Find where the given text appears and provide that cell's center as [X, Y] coordinate. 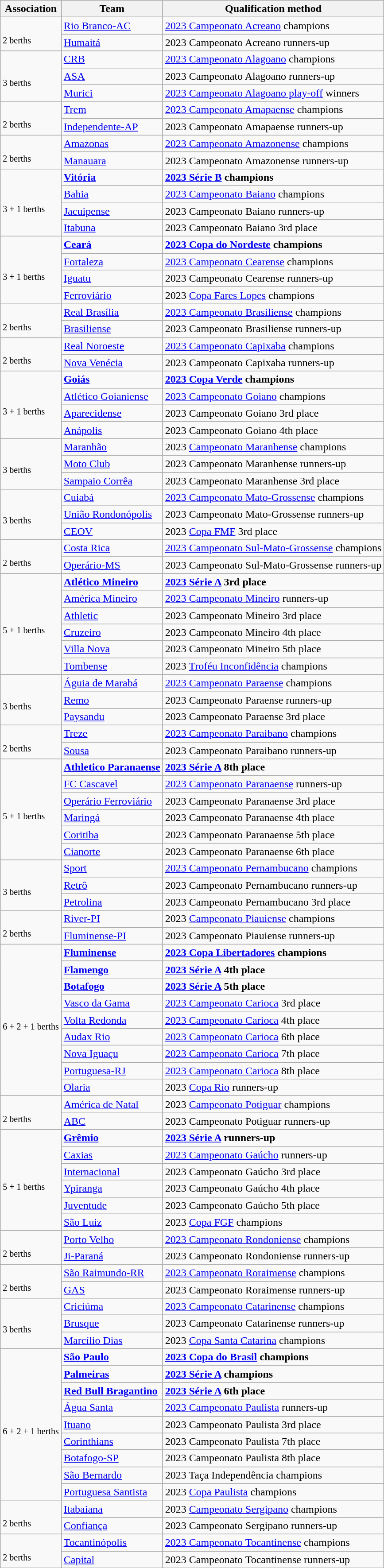
2023 Campeonato Gaúcho 3rd place [273, 1172]
Athletico Paranaense [112, 767]
2023 Campeonato Cearense runners-up [273, 279]
2023 Campeonato Gaúcho 4th place [273, 1189]
2023 Campeonato Sergipano champions [273, 1509]
FC Cascavel [112, 784]
Fluminense [112, 952]
2023 Campeonato Pernambucano runners-up [273, 885]
2023 Campeonato Piauiense runners-up [273, 936]
Portuguesa Santista [112, 1492]
2023 Campeonato Paraense champions [273, 683]
2023 Campeonato Tocantinense runners-up [273, 1559]
Anápolis [112, 430]
2023 Campeonato Brasiliense runners-up [273, 329]
Ituano [112, 1425]
CRB [112, 59]
GAS [112, 1290]
Remo [112, 700]
ASA [112, 76]
2023 Campeonato Amazonense champions [273, 143]
Real Brasília [112, 312]
2023 Campeonato Paulista 7th place [273, 1441]
2023 Campeonato Capixaba runners-up [273, 363]
2023 Campeonato Paraibano champions [273, 733]
2023 Campeonato Mineiro runners-up [273, 599]
2023 Copa Paulista champions [273, 1492]
Cuiabá [112, 498]
2023 Campeonato Capixaba champions [273, 346]
Tocantinópolis [112, 1542]
2023 Campeonato Mineiro 3rd place [273, 616]
2023 Série A 6th place [273, 1391]
Trem [112, 110]
Villa Nova [112, 649]
Murici [112, 93]
União Rondonópolis [112, 515]
Iguatu [112, 279]
Red Bull Bragantino [112, 1391]
Confiança [112, 1525]
2023 Copa Rio runners-up [273, 1088]
Vasco da Gama [112, 1003]
2023 Campeonato Carioca 3rd place [273, 1003]
Audax Rio [112, 1037]
Capital [112, 1559]
2023 Série A 3rd place [273, 582]
2023 Campeonato Alagoano play-off winners [273, 93]
2023 Campeonato Catarinense champions [273, 1307]
2023 Campeonato Carioca 6th place [273, 1037]
São Raimundo-RR [112, 1273]
Petrolina [112, 902]
2023 Campeonato Alagoano champions [273, 59]
2023 Série A champions [273, 1374]
Paysandu [112, 716]
2023 Campeonato Carioca 4th place [273, 1020]
Costa Rica [112, 548]
Volta Redonda [112, 1020]
2023 Campeonato Maranhense 3rd place [273, 480]
2023 Campeonato Alagoano runners-up [273, 76]
2023 Campeonato Sul-Mato-Grossense runners-up [273, 565]
Tombense [112, 666]
Flamengo [112, 969]
Amazonas [112, 143]
Nova Venécia [112, 363]
Botafogo [112, 986]
Team [112, 9]
Caxias [112, 1155]
2023 Campeonato Carioca 7th place [273, 1054]
Association [31, 9]
2023 Campeonato Maranhense champions [273, 447]
2023 Campeonato Gaúcho 5th place [273, 1205]
2023 Copa Libertadores champions [273, 952]
Maringá [112, 818]
2023 Campeonato Rondoniense champions [273, 1239]
Ji-Paraná [112, 1256]
2023 Copa FMF 3rd place [273, 531]
Itabaiana [112, 1509]
Retrô [112, 885]
2023 Campeonato Paulista 8th place [273, 1458]
2023 Campeonato Baiano runners-up [273, 211]
2023 Série A 8th place [273, 767]
2023 Série A runners-up [273, 1138]
2023 Campeonato Goiano 3rd place [273, 413]
Maranhão [112, 447]
Moto Club [112, 464]
2023 Campeonato Rondoniense runners-up [273, 1256]
2023 Campeonato Maranhense runners-up [273, 464]
Sampaio Corrêa [112, 480]
2023 Campeonato Acreano runners-up [273, 43]
Água Santa [112, 1408]
2023 Campeonato Potiguar champions [273, 1104]
2023 Copa do Nordeste champions [273, 245]
Operário-MS [112, 565]
ABC [112, 1121]
2023 Série B champions [273, 177]
2023 Campeonato Paranaense 5th place [273, 835]
2023 Campeonato Cearense champions [273, 262]
São Paulo [112, 1357]
2023 Copa FGF champions [273, 1222]
2023 Campeonato Amapaense runners-up [273, 127]
2023 Campeonato Catarinense runners-up [273, 1324]
2023 Campeonato Gaúcho runners-up [273, 1155]
2023 Troféu Inconfidência champions [273, 666]
Real Noroeste [112, 346]
América de Natal [112, 1104]
2023 Campeonato Pernambucano champions [273, 868]
Brusque [112, 1324]
2023 Campeonato Acreano champions [273, 26]
América Mineiro [112, 599]
Corinthians [112, 1441]
Qualification method [273, 9]
Operário Ferroviário [112, 801]
Goiás [112, 379]
2023 Campeonato Paulista runners-up [273, 1408]
Rio Branco-AC [112, 26]
2023 Campeonato Sergipano runners-up [273, 1525]
Sousa [112, 751]
Vitória [112, 177]
São Luiz [112, 1222]
2023 Campeonato Paraense 3rd place [273, 716]
2023 Campeonato Paranaense 6th place [273, 852]
Internacional [112, 1172]
Aparecidense [112, 413]
Ceará [112, 245]
2023 Campeonato Mineiro 4th place [273, 632]
2023 Campeonato Paulista 3rd place [273, 1425]
CEOV [112, 531]
Treze [112, 733]
Fluminense-PI [112, 936]
2023 Campeonato Roraimense runners-up [273, 1290]
2023 Taça Independência champions [273, 1475]
2023 Campeonato Mineiro 5th place [273, 649]
Bahia [112, 194]
Marcílio Dias [112, 1340]
Botafogo-SP [112, 1458]
Itabuna [112, 228]
Athletic [112, 616]
Atlético Mineiro [112, 582]
Juventude [112, 1205]
2023 Campeonato Paraibano runners-up [273, 751]
Humaitá [112, 43]
Brasiliense [112, 329]
Nova Iguaçu [112, 1054]
2023 Campeonato Brasiliense champions [273, 312]
2023 Campeonato Sul-Mato-Grossense champions [273, 548]
2023 Campeonato Pernambucano 3rd place [273, 902]
Sport [112, 868]
Manauara [112, 160]
2023 Campeonato Baiano champions [273, 194]
2023 Campeonato Roraimense champions [273, 1273]
2023 Campeonato Carioca 8th place [273, 1071]
Olaria [112, 1088]
Ferroviário [112, 295]
2023 Campeonato Tocantinense champions [273, 1542]
Jacuipense [112, 211]
Ypiranga [112, 1189]
Fortaleza [112, 262]
2023 Campeonato Amapaense champions [273, 110]
Grêmio [112, 1138]
2023 Campeonato Paranaense 4th place [273, 818]
2023 Campeonato Amazonense runners-up [273, 160]
Palmeiras [112, 1374]
Porto Velho [112, 1239]
2023 Série A 4th place [273, 969]
2023 Copa Fares Lopes champions [273, 295]
2023 Série A 5th place [273, 986]
Coritiba [112, 835]
2023 Campeonato Paranaense runners-up [273, 784]
Águia de Marabá [112, 683]
Independente-AP [112, 127]
São Bernardo [112, 1475]
2023 Copa do Brasil champions [273, 1357]
2023 Copa Verde champions [273, 379]
2023 Campeonato Goiano 4th place [273, 430]
2023 Campeonato Mato-Grossense champions [273, 498]
Criciúma [112, 1307]
River-PI [112, 919]
Portuguesa-RJ [112, 1071]
2023 Campeonato Piauiense champions [273, 919]
Cruzeiro [112, 632]
2023 Campeonato Paraense runners-up [273, 700]
2023 Campeonato Paranaense 3rd place [273, 801]
2023 Campeonato Mato-Grossense runners-up [273, 515]
2023 Copa Santa Catarina champions [273, 1340]
2023 Campeonato Goiano champions [273, 396]
2023 Campeonato Potiguar runners-up [273, 1121]
Cianorte [112, 852]
Atlético Goianiense [112, 396]
2023 Campeonato Baiano 3rd place [273, 228]
